Capture the cell that displays the provided text and extract its [x, y] central coordinate. 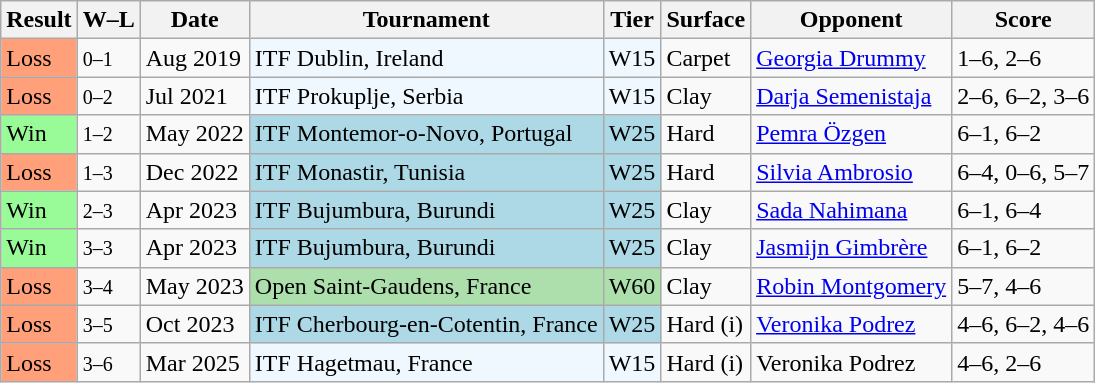
Dec 2022 [194, 172]
Result [39, 20]
Open Saint-Gaudens, France [426, 286]
Jul 2021 [194, 96]
Jasmijn Gimbrère [852, 248]
ITF Monastir, Tunisia [426, 172]
Surface [706, 20]
Pemra Özgen [852, 134]
ITF Hagetmau, France [426, 362]
W60 [632, 286]
2–6, 6–2, 3–6 [1024, 96]
Tournament [426, 20]
Mar 2025 [194, 362]
1–2 [108, 134]
Aug 2019 [194, 58]
3–3 [108, 248]
W–L [108, 20]
3–5 [108, 324]
ITF Prokuplje, Serbia [426, 96]
Darja Semenistaja [852, 96]
3–6 [108, 362]
Oct 2023 [194, 324]
4–6, 6–2, 4–6 [1024, 324]
ITF Dublin, Ireland [426, 58]
6–4, 0–6, 5–7 [1024, 172]
Score [1024, 20]
ITF Montemor-o-Novo, Portugal [426, 134]
0–1 [108, 58]
5–7, 4–6 [1024, 286]
1–3 [108, 172]
2–3 [108, 210]
Silvia Ambrosio [852, 172]
0–2 [108, 96]
6–1, 6–4 [1024, 210]
May 2023 [194, 286]
Sada Nahimana [852, 210]
4–6, 2–6 [1024, 362]
Robin Montgomery [852, 286]
ITF Cherbourg-en-Cotentin, France [426, 324]
1–6, 2–6 [1024, 58]
Tier [632, 20]
Carpet [706, 58]
Date [194, 20]
May 2022 [194, 134]
Georgia Drummy [852, 58]
Opponent [852, 20]
3–4 [108, 286]
